Search for the cell housing the specified text and yield its (x, y) center coordinate. 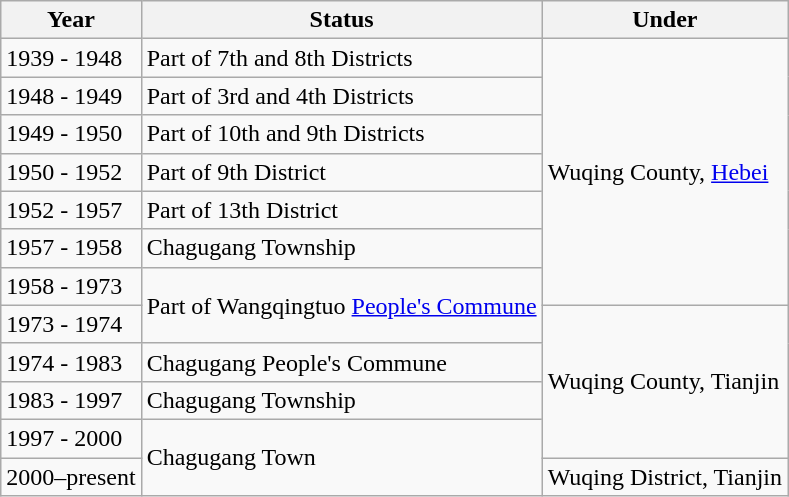
1952 - 1957 (71, 210)
Part of 9th District (342, 172)
1974 - 1983 (71, 362)
Status (342, 20)
Part of 13th District (342, 210)
1948 - 1949 (71, 96)
1957 - 1958 (71, 248)
Chagugang People's Commune (342, 362)
Part of 3rd and 4th Districts (342, 96)
1958 - 1973 (71, 286)
Part of 10th and 9th Districts (342, 134)
Part of Wangqingtuo People's Commune (342, 305)
Wuqing County, Hebei (664, 172)
1983 - 1997 (71, 400)
Wuqing County, Tianjin (664, 381)
Chagugang Town (342, 457)
1997 - 2000 (71, 438)
1949 - 1950 (71, 134)
1973 - 1974 (71, 324)
Year (71, 20)
1950 - 1952 (71, 172)
2000–present (71, 477)
Part of 7th and 8th Districts (342, 58)
Under (664, 20)
1939 - 1948 (71, 58)
Wuqing District, Tianjin (664, 477)
